Provide the (x, y) coordinate of the cell's center where the given text is located.  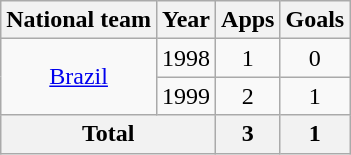
1999 (186, 96)
Total (108, 134)
Apps (248, 20)
3 (248, 134)
1998 (186, 58)
Brazil (79, 77)
Year (186, 20)
0 (315, 58)
National team (79, 20)
2 (248, 96)
Goals (315, 20)
